Extract the [x, y] coordinate from the center of the cell holding the provided text.  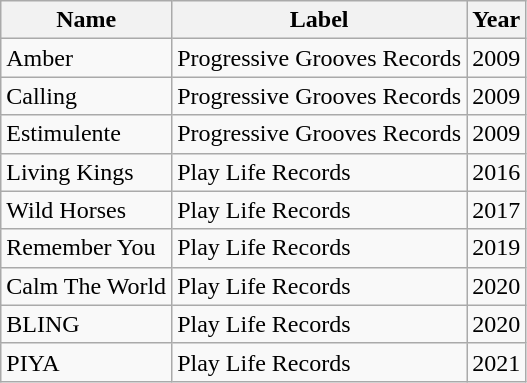
Wild Horses [86, 210]
Calling [86, 96]
Calm The World [86, 286]
2016 [496, 172]
Label [320, 20]
Amber [86, 58]
2019 [496, 248]
Remember You [86, 248]
BLING [86, 324]
2017 [496, 210]
PIYA [86, 362]
Estimulente [86, 134]
Living Kings [86, 172]
2021 [496, 362]
Year [496, 20]
Name [86, 20]
